Locate the cell with the specified text and output its (x, y) center coordinate. 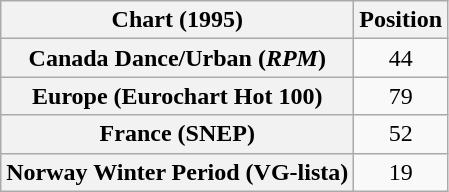
Canada Dance/Urban (RPM) (178, 58)
79 (401, 96)
Position (401, 20)
France (SNEP) (178, 134)
Europe (Eurochart Hot 100) (178, 96)
44 (401, 58)
Chart (1995) (178, 20)
Norway Winter Period (VG-lista) (178, 172)
19 (401, 172)
52 (401, 134)
